For the text-containing cell, return its midpoint in [x, y] coordinate format. 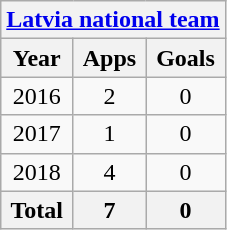
Goals [186, 58]
2018 [37, 172]
7 [110, 210]
Total [37, 210]
Year [37, 58]
2 [110, 96]
2016 [37, 96]
4 [110, 172]
2017 [37, 134]
Latvia national team [113, 20]
Apps [110, 58]
1 [110, 134]
